Provide the [X, Y] coordinate of the cell's center where the given text is located.  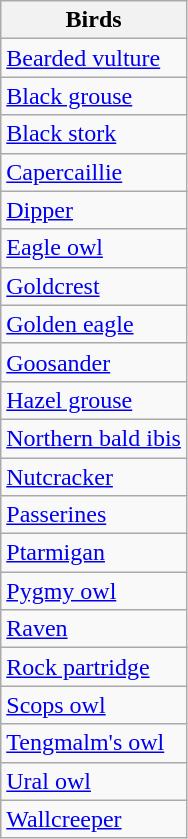
Bearded vulture [94, 58]
Nutcracker [94, 477]
Black stork [94, 134]
Golden eagle [94, 324]
Ural owl [94, 781]
Dipper [94, 210]
Birds [94, 20]
Pygmy owl [94, 591]
Tengmalm's owl [94, 743]
Eagle owl [94, 248]
Black grouse [94, 96]
Passerines [94, 515]
Hazel grouse [94, 400]
Scops owl [94, 705]
Capercaillie [94, 172]
Goldcrest [94, 286]
Wallcreeper [94, 819]
Ptarmigan [94, 553]
Goosander [94, 362]
Rock partridge [94, 667]
Raven [94, 629]
Northern bald ibis [94, 438]
